Capture the cell that displays the provided text and extract its (X, Y) central coordinate. 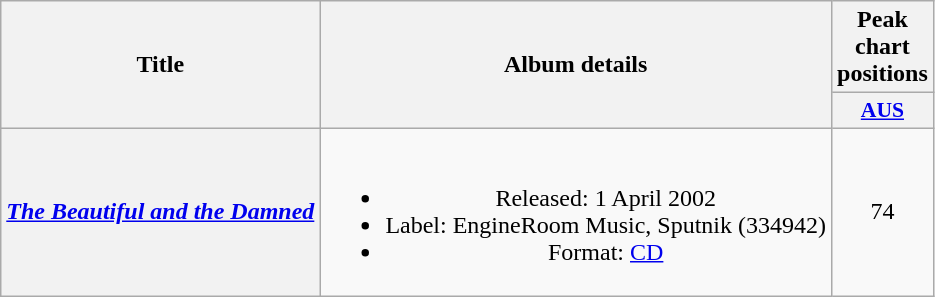
Title (160, 65)
Peak chart positions (883, 47)
74 (883, 212)
AUS (883, 111)
The Beautiful and the Damned (160, 212)
Released: 1 April 2002Label: EngineRoom Music, Sputnik (334942)Format: CD (576, 212)
Album details (576, 65)
